Output the [x, y] coordinate of the center of the cell containing the given text.  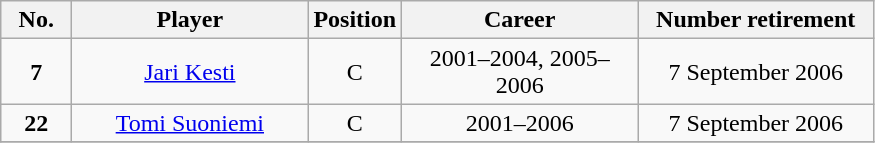
Number retirement [756, 20]
No. [36, 20]
7 [36, 72]
Position [355, 20]
Career [520, 20]
Player [190, 20]
2001–2006 [520, 123]
22 [36, 123]
2001–2004, 2005–2006 [520, 72]
Tomi Suoniemi [190, 123]
Jari Kesti [190, 72]
